Determine the [X, Y] coordinate at the center of the cell enclosing the given text.  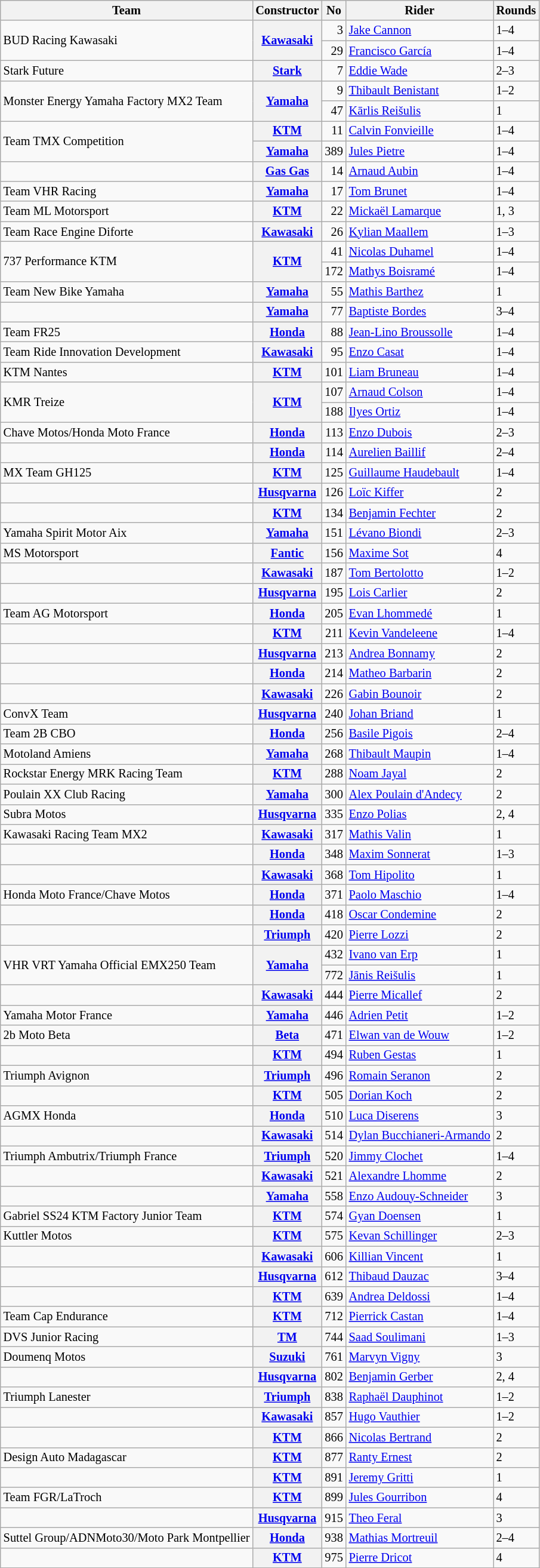
211 [334, 634]
Suttel Group/ADNMoto30/Moto Park Montpellier [126, 1538]
510 [334, 1115]
Mathis Valin [420, 834]
Evan Lhommedé [420, 613]
Team 2B CBO [126, 734]
VHR VRT Yamaha Official EMX250 Team [126, 965]
7 [334, 70]
Thibaud Dauzac [420, 1277]
Eddie Wade [420, 70]
Jules Pietre [420, 151]
317 [334, 834]
41 [334, 251]
114 [334, 453]
256 [334, 734]
134 [334, 513]
838 [334, 1397]
95 [334, 352]
744 [334, 1337]
371 [334, 894]
Andrea Deldossi [420, 1296]
418 [334, 915]
Mathys Boisramé [420, 272]
Nicolas Duhamel [420, 251]
55 [334, 292]
Chave Motos/Honda Moto France [126, 432]
213 [334, 653]
Gas Gas [287, 171]
Maxime Sot [420, 553]
107 [334, 392]
126 [334, 493]
Paolo Maschio [420, 894]
AGMX Honda [126, 1115]
520 [334, 1156]
Andrea Bonnamy [420, 653]
Matheo Barbarin [420, 674]
Ranty Ernest [420, 1458]
Team Ride Innovation Development [126, 352]
Saad Soulimani [420, 1337]
Kylian Maallem [420, 232]
288 [334, 774]
Triumph Ambutrix/Triumph France [126, 1156]
113 [334, 432]
Nicolas Bertrand [420, 1437]
Noam Jayal [420, 774]
915 [334, 1518]
125 [334, 472]
891 [334, 1477]
187 [334, 573]
Pierrick Castan [420, 1317]
335 [334, 814]
Jean-Lino Broussolle [420, 332]
Team ML Motorsport [126, 211]
Team [126, 10]
Triumph Lanester [126, 1397]
Francisco García [420, 51]
505 [334, 1096]
156 [334, 553]
ConvX Team [126, 714]
Benjamin Gerber [420, 1377]
Lois Carlier [420, 593]
Baptiste Bordes [420, 312]
Constructor [287, 10]
Jeremy Gritti [420, 1477]
Rounds [517, 10]
Team FR25 [126, 332]
975 [334, 1558]
Doumenq Motos [126, 1357]
574 [334, 1216]
Motoland Amiens [126, 754]
Pierre Micallef [420, 995]
Guillaume Haudebault [420, 472]
11 [334, 131]
Kevan Schillinger [420, 1236]
Yamaha Spirit Motor Aix [126, 533]
Loïc Kiffer [420, 493]
77 [334, 312]
101 [334, 372]
Gabriel SS24 KTM Factory Junior Team [126, 1216]
446 [334, 1015]
172 [334, 272]
Enzo Dubois [420, 432]
47 [334, 111]
Johan Briand [420, 714]
Yamaha Motor France [126, 1015]
22 [334, 211]
Arnaud Aubin [420, 171]
Monster Energy Yamaha Factory MX2 Team [126, 100]
Ruben Gestas [420, 1055]
BUD Racing Kawasaki [126, 41]
Team Race Engine Diforte [126, 232]
Tom Brunet [420, 191]
Dorian Koch [420, 1096]
Rockstar Energy MRK Racing Team [126, 774]
938 [334, 1538]
877 [334, 1458]
188 [334, 412]
639 [334, 1296]
802 [334, 1377]
348 [334, 854]
Enzo Audouy-Schneider [420, 1196]
Hugo Vauthier [420, 1417]
205 [334, 613]
Alex Poulain d'Andecy [420, 794]
DVS Junior Racing [126, 1337]
195 [334, 593]
389 [334, 151]
Team Cap Endurance [126, 1317]
Design Auto Madagascar [126, 1458]
Rider [420, 10]
Mickaël Lamarque [420, 211]
Kuttler Motos [126, 1236]
Beta [287, 1035]
Tom Hipolito [420, 875]
Killian Vincent [420, 1256]
712 [334, 1317]
KMR Treize [126, 402]
521 [334, 1176]
Oscar Condemine [420, 915]
494 [334, 1055]
1, 3 [517, 211]
Kevin Vandeleene [420, 634]
Jānis Reišulis [420, 975]
Liam Bruneau [420, 372]
Benjamin Fechter [420, 513]
Elwan van de Wouw [420, 1035]
471 [334, 1035]
Raphaël Dauphinot [420, 1397]
Aurelien Baillif [420, 453]
Pierre Dricot [420, 1558]
772 [334, 975]
432 [334, 955]
737 Performance KTM [126, 262]
Thibault Maupin [420, 754]
Subra Motos [126, 814]
420 [334, 935]
214 [334, 674]
Adrien Petit [420, 1015]
240 [334, 714]
Arnaud Colson [420, 392]
17 [334, 191]
Team VHR Racing [126, 191]
Romain Seranon [420, 1075]
Ivano van Erp [420, 955]
Team AG Motorsport [126, 613]
Suzuki [287, 1357]
TM [287, 1337]
Honda Moto France/Chave Motos [126, 894]
606 [334, 1256]
Jules Gourribon [420, 1498]
KTM Nantes [126, 372]
558 [334, 1196]
Team FGR/LaTroch [126, 1498]
Team New Bike Yamaha [126, 292]
226 [334, 694]
444 [334, 995]
29 [334, 51]
88 [334, 332]
Luca Diserens [420, 1115]
2b Moto Beta [126, 1035]
761 [334, 1357]
151 [334, 533]
866 [334, 1437]
Pierre Lozzi [420, 935]
Thibault Benistant [420, 91]
Mathias Mortreuil [420, 1538]
Kawasaki Racing Team MX2 [126, 834]
Jimmy Clochet [420, 1156]
Kārlis Reišulis [420, 111]
Lévano Biondi [420, 533]
Fantic [287, 553]
612 [334, 1277]
Calvin Fonvieille [420, 131]
575 [334, 1236]
Gyan Doensen [420, 1216]
496 [334, 1075]
Team TMX Competition [126, 141]
Enzo Polias [420, 814]
268 [334, 754]
14 [334, 171]
899 [334, 1498]
857 [334, 1417]
Poulain XX Club Racing [126, 794]
Maxim Sonnerat [420, 854]
Stark Future [126, 70]
368 [334, 875]
Jake Cannon [420, 30]
Tom Bertolotto [420, 573]
Theo Feral [420, 1518]
26 [334, 232]
Marvyn Vigny [420, 1357]
Gabin Bounoir [420, 694]
9 [334, 91]
Enzo Casat [420, 352]
514 [334, 1136]
MS Motorsport [126, 553]
Basile Pigois [420, 734]
No [334, 10]
Dylan Bucchianeri-Armando [420, 1136]
MX Team GH125 [126, 472]
Triumph Avignon [126, 1075]
Mathis Barthez [420, 292]
Ilyes Ortiz [420, 412]
300 [334, 794]
Alexandre Lhomme [420, 1176]
Stark [287, 70]
